For the text-containing cell, return its midpoint in [X, Y] coordinate format. 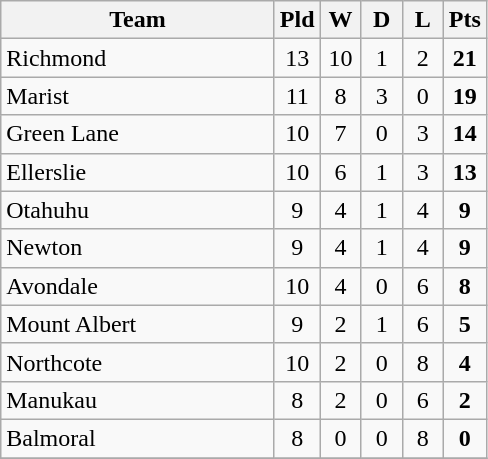
Richmond [138, 58]
Northcote [138, 362]
W [340, 20]
Manukau [138, 400]
Team [138, 20]
Mount Albert [138, 324]
Pts [464, 20]
Otahuhu [138, 210]
11 [297, 96]
19 [464, 96]
Pld [297, 20]
L [422, 20]
21 [464, 58]
Green Lane [138, 134]
Newton [138, 248]
D [382, 20]
Avondale [138, 286]
7 [340, 134]
5 [464, 324]
Ellerslie [138, 172]
14 [464, 134]
Marist [138, 96]
Balmoral [138, 438]
